Scan for the cell matching the given text and deliver its [X, Y] coordinate at center. 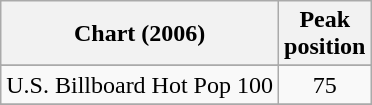
Peakposition [325, 34]
Chart (2006) [140, 34]
U.S. Billboard Hot Pop 100 [140, 85]
75 [325, 85]
